Find where the given text appears and provide that cell's center as (X, Y) coordinate. 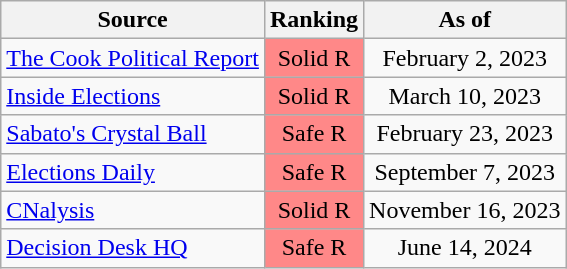
Source (133, 20)
November 16, 2023 (465, 210)
Ranking (314, 20)
Decision Desk HQ (133, 248)
February 2, 2023 (465, 58)
As of (465, 20)
September 7, 2023 (465, 172)
June 14, 2024 (465, 248)
March 10, 2023 (465, 96)
Inside Elections (133, 96)
Sabato's Crystal Ball (133, 134)
The Cook Political Report (133, 58)
CNalysis (133, 210)
Elections Daily (133, 172)
February 23, 2023 (465, 134)
